Determine the (x, y) coordinate at the center of the cell enclosing the given text.  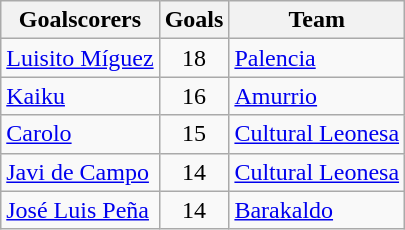
18 (194, 58)
Barakaldo (317, 210)
Luisito Míguez (80, 58)
15 (194, 134)
Goalscorers (80, 20)
Javi de Campo (80, 172)
Kaiku (80, 96)
Goals (194, 20)
Palencia (317, 58)
Carolo (80, 134)
José Luis Peña (80, 210)
16 (194, 96)
Amurrio (317, 96)
Team (317, 20)
